Return (X, Y) of the center of cell containing provided text 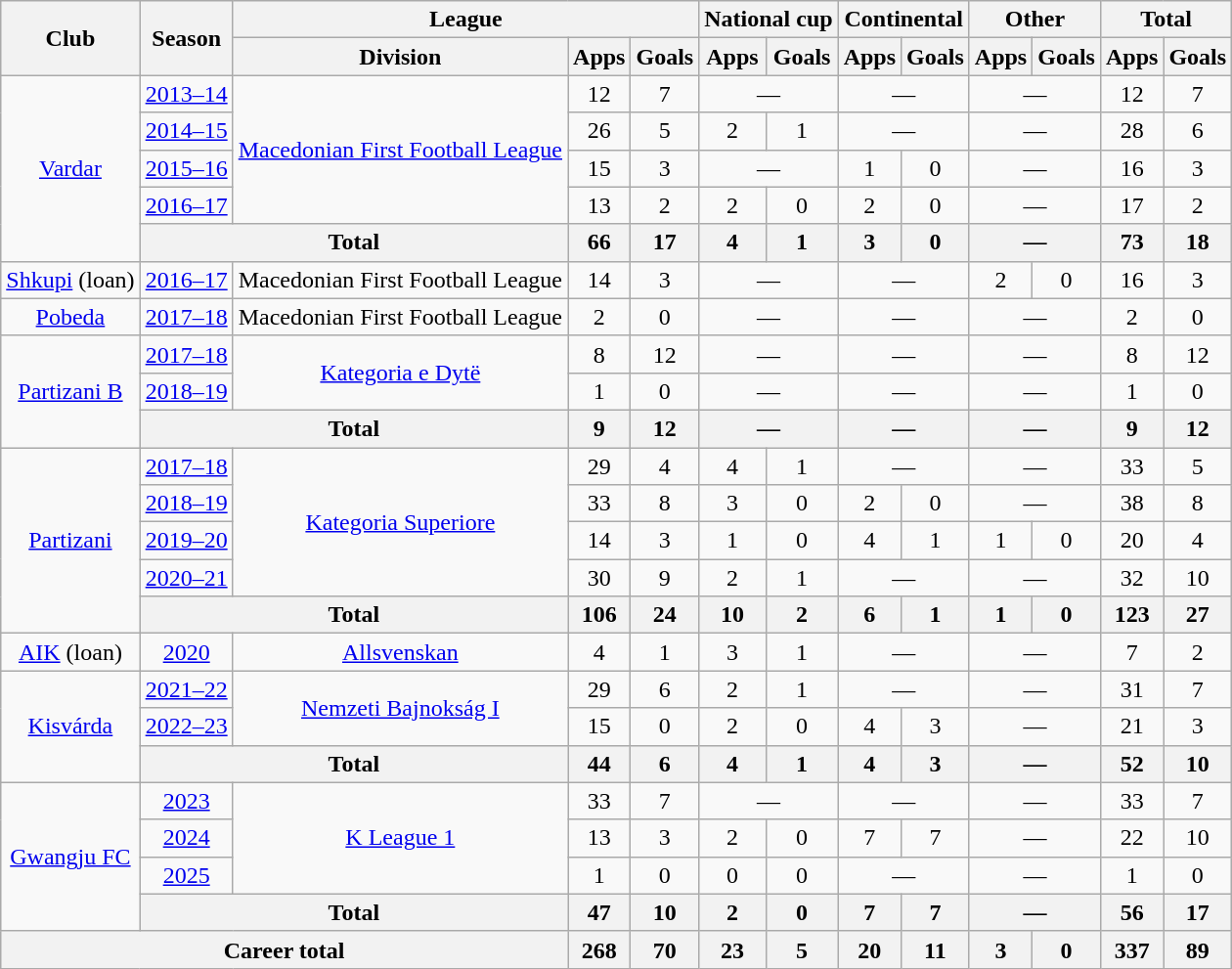
2020 (186, 652)
11 (936, 949)
28 (1131, 131)
56 (1131, 912)
Nemzeti Bajnokság I (400, 708)
106 (599, 615)
Other (1034, 20)
National cup (769, 20)
League (465, 20)
32 (1131, 578)
47 (599, 912)
Vardar (70, 168)
18 (1198, 242)
Career total (285, 949)
38 (1131, 504)
Allsvenskan (400, 652)
AIK (loan) (70, 652)
21 (1131, 727)
268 (599, 949)
52 (1131, 764)
2021–22 (186, 689)
Division (400, 57)
Shkupi (loan) (70, 280)
2022–23 (186, 727)
73 (1131, 242)
Kategoria Superiore (400, 522)
22 (1131, 838)
23 (732, 949)
2020–21 (186, 578)
K League 1 (400, 838)
Partizani (70, 541)
Club (70, 38)
2025 (186, 875)
123 (1131, 615)
2024 (186, 838)
Pobeda (70, 317)
26 (599, 131)
27 (1198, 615)
Gwangju FC (70, 857)
70 (665, 949)
2014–15 (186, 131)
89 (1198, 949)
2019–20 (186, 541)
24 (665, 615)
Kategoria e Dytë (400, 373)
30 (599, 578)
Season (186, 38)
2015–16 (186, 168)
Partizani B (70, 391)
44 (599, 764)
66 (599, 242)
Kisvárda (70, 727)
31 (1131, 689)
Continental (903, 20)
337 (1131, 949)
2023 (186, 801)
2013–14 (186, 94)
